From the cell containing the given text, extract its center point as [X, Y] coordinate. 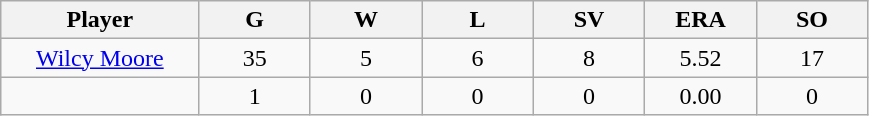
W [366, 20]
17 [812, 58]
G [254, 20]
SO [812, 20]
35 [254, 58]
6 [478, 58]
Player [100, 20]
L [478, 20]
Wilcy Moore [100, 58]
5.52 [700, 58]
8 [588, 58]
5 [366, 58]
ERA [700, 20]
1 [254, 96]
SV [588, 20]
0.00 [700, 96]
